Detect which cell encompasses the target text, then output its (X, Y) center coordinate. 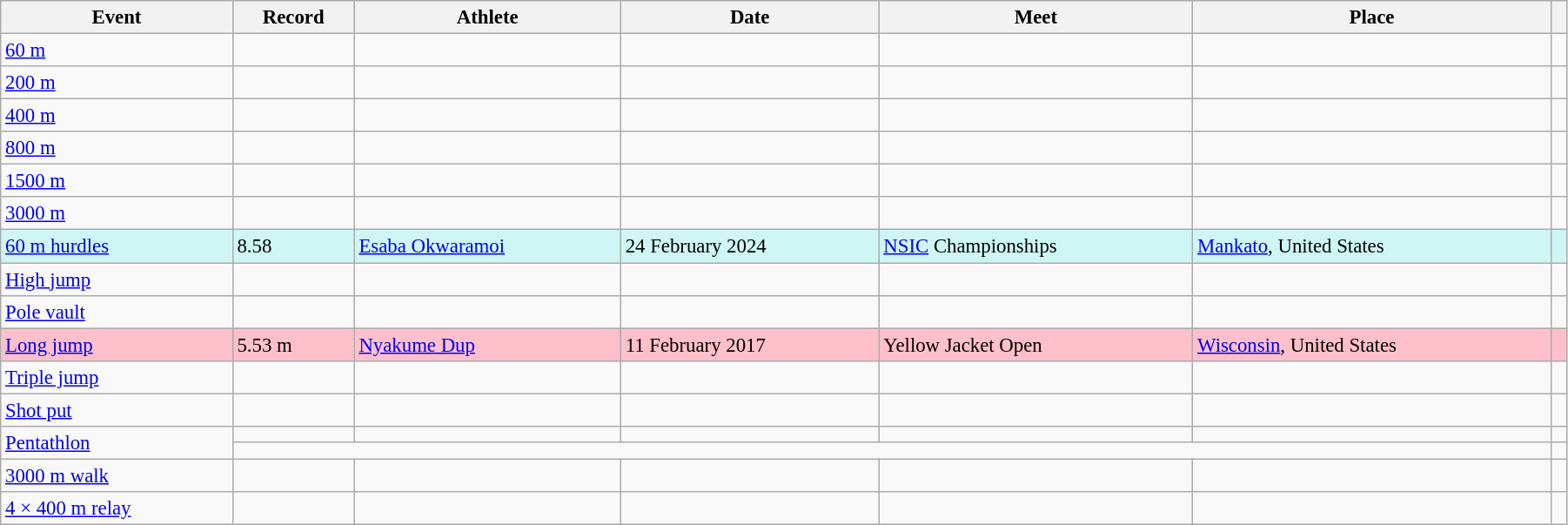
Shot put (117, 410)
Meet (1035, 17)
Record (293, 17)
NSIC Championships (1035, 246)
200 m (117, 83)
1500 m (117, 181)
24 February 2024 (750, 246)
Esaba Okwaramoi (487, 246)
Event (117, 17)
11 February 2017 (750, 345)
Mankato, United States (1371, 246)
60 m hurdles (117, 246)
Pentathlon (117, 443)
Long jump (117, 345)
4 × 400 m relay (117, 508)
High jump (117, 279)
800 m (117, 148)
3000 m walk (117, 475)
Athlete (487, 17)
60 m (117, 50)
Wisconsin, United States (1371, 345)
Yellow Jacket Open (1035, 345)
5.53 m (293, 345)
3000 m (117, 213)
Place (1371, 17)
8.58 (293, 246)
400 m (117, 116)
Triple jump (117, 377)
Pole vault (117, 312)
Nyakume Dup (487, 345)
Date (750, 17)
